Return the [x, y] coordinate for the center point of the cell that contains the specified text.  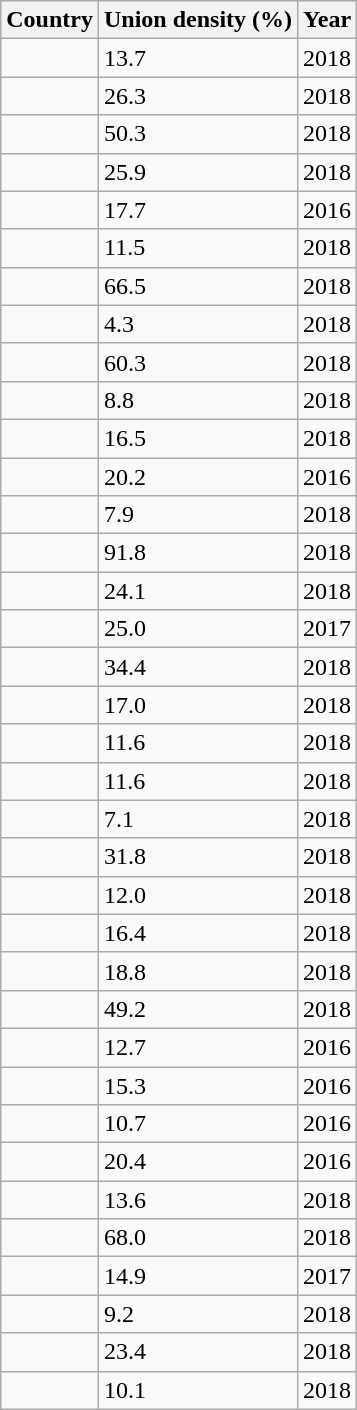
31.8 [198, 857]
25.0 [198, 629]
20.2 [198, 477]
7.1 [198, 819]
17.7 [198, 210]
10.7 [198, 1124]
18.8 [198, 971]
Union density (%) [198, 20]
Year [328, 20]
13.7 [198, 58]
26.3 [198, 96]
7.9 [198, 515]
23.4 [198, 1352]
4.3 [198, 324]
25.9 [198, 172]
11.5 [198, 248]
24.1 [198, 591]
12.7 [198, 1047]
13.6 [198, 1200]
Country [50, 20]
8.8 [198, 400]
50.3 [198, 134]
20.4 [198, 1162]
9.2 [198, 1314]
10.1 [198, 1390]
16.5 [198, 438]
49.2 [198, 1009]
14.9 [198, 1276]
17.0 [198, 705]
34.4 [198, 667]
66.5 [198, 286]
60.3 [198, 362]
16.4 [198, 933]
68.0 [198, 1238]
15.3 [198, 1085]
12.0 [198, 895]
91.8 [198, 553]
